Search for the cell housing the specified text and yield its (x, y) center coordinate. 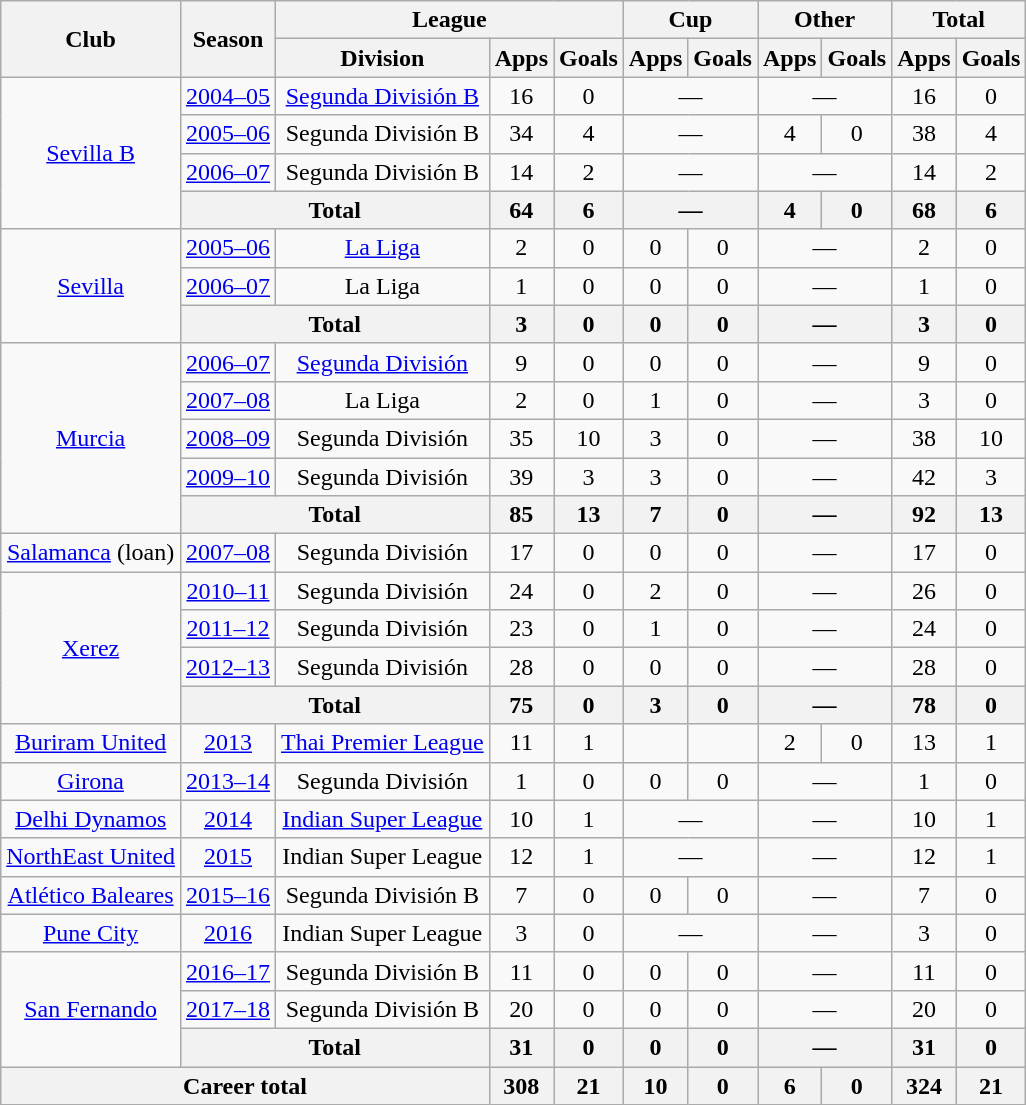
Delhi Dynamos (91, 819)
42 (924, 477)
2008–09 (228, 438)
2017–18 (228, 1009)
39 (521, 477)
23 (521, 629)
Sevilla B (91, 153)
Xerez (91, 648)
324 (924, 1085)
92 (924, 515)
San Fernando (91, 1009)
NorthEast United (91, 857)
64 (521, 210)
Cup (690, 20)
League (450, 20)
Salamanca (loan) (91, 553)
2015 (228, 857)
75 (521, 705)
2004–05 (228, 96)
2014 (228, 819)
Sevilla (91, 286)
Career total (245, 1085)
Girona (91, 781)
2013–14 (228, 781)
68 (924, 210)
Division (383, 58)
2013 (228, 743)
308 (521, 1085)
Pune City (91, 933)
Atlético Baleares (91, 895)
Thai Premier League (383, 743)
2015–16 (228, 895)
2016 (228, 933)
2010–11 (228, 591)
Other (825, 20)
35 (521, 438)
2016–17 (228, 971)
78 (924, 705)
Club (91, 39)
26 (924, 591)
2009–10 (228, 477)
34 (521, 134)
Murcia (91, 438)
Season (228, 39)
2012–13 (228, 667)
Buriram United (91, 743)
2011–12 (228, 629)
85 (521, 515)
